Extract the [X, Y] coordinate from the center of the cell holding the provided text.  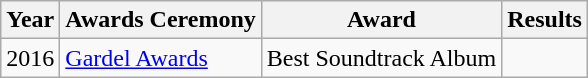
Awards Ceremony [160, 20]
Year [30, 20]
Gardel Awards [160, 58]
Best Soundtrack Album [381, 58]
2016 [30, 58]
Award [381, 20]
Results [545, 20]
